Locate the cell with the specified text and output its [x, y] center coordinate. 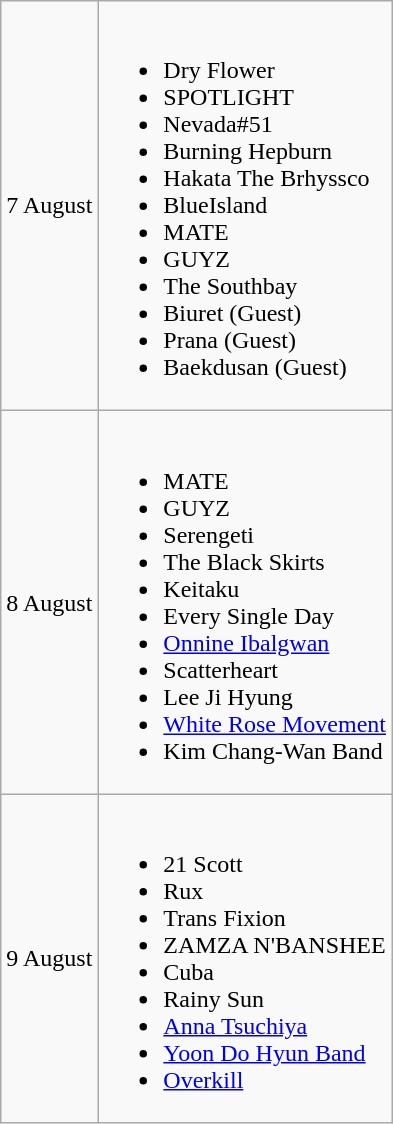
8 August [50, 602]
Dry Flower SPOTLIGHT Nevada#51 Burning Hepburn Hakata The Brhyssco BlueIsland MATE GUYZ The Southbay Biuret (Guest) Prana (Guest) Baekdusan (Guest) [245, 206]
7 August [50, 206]
MATE GUYZ Serengeti The Black Skirts Keitaku Every Single Day Onnine Ibalgwan Scatterheart Lee Ji Hyung White Rose Movement Kim Chang-Wan Band [245, 602]
9 August [50, 958]
21 Scott Rux Trans Fixion ZAMZA N'BANSHEE Cuba Rainy Sun Anna Tsuchiya Yoon Do Hyun Band Overkill [245, 958]
